For the text-containing cell, return its midpoint in (X, Y) coordinate format. 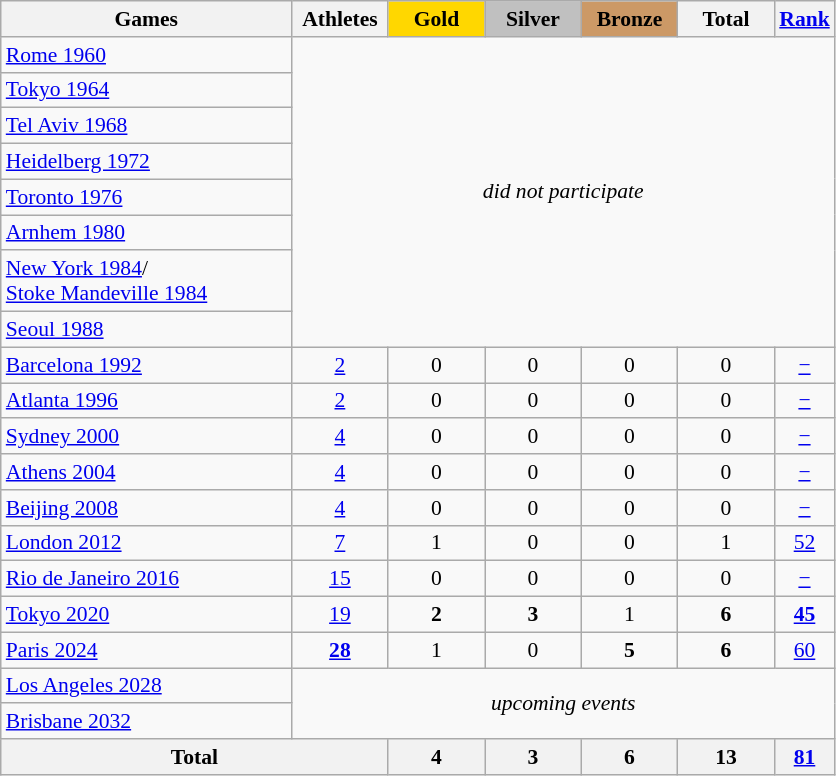
28 (340, 650)
Athletes (340, 19)
19 (340, 615)
Rome 1960 (146, 55)
81 (804, 757)
Seoul 1988 (146, 330)
13 (726, 757)
Games (146, 19)
52 (804, 543)
Bronze (630, 19)
Beijing 2008 (146, 508)
5 (630, 650)
15 (340, 579)
Tokyo 2020 (146, 615)
London 2012 (146, 543)
New York 1984/ Stoke Mandeville 1984 (146, 282)
Brisbane 2032 (146, 722)
Tel Aviv 1968 (146, 126)
Rio de Janeiro 2016 (146, 579)
Gold (436, 19)
60 (804, 650)
7 (340, 543)
Toronto 1976 (146, 197)
Atlanta 1996 (146, 401)
Silver (534, 19)
Arnhem 1980 (146, 233)
did not participate (564, 192)
Rank (804, 19)
Athens 2004 (146, 472)
Los Angeles 2028 (146, 686)
upcoming events (564, 704)
45 (804, 615)
Barcelona 1992 (146, 365)
Paris 2024 (146, 650)
Heidelberg 1972 (146, 162)
Tokyo 1964 (146, 90)
Sydney 2000 (146, 437)
